From the cell containing the given text, extract its center point as (x, y) coordinate. 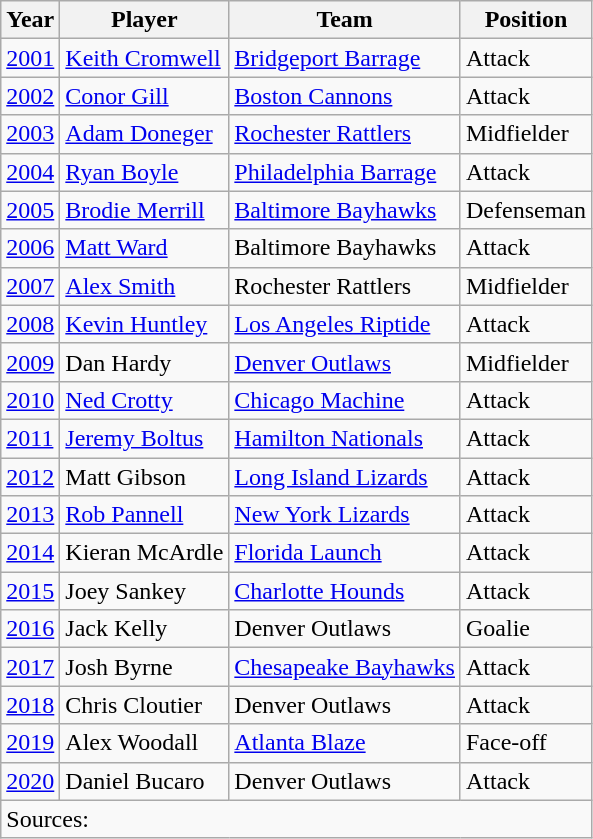
Kieran McArdle (144, 553)
2018 (30, 705)
Bridgeport Barrage (345, 58)
Joey Sankey (144, 591)
2015 (30, 591)
Alex Smith (144, 286)
New York Lizards (345, 515)
Long Island Lizards (345, 477)
2016 (30, 629)
Sources: (296, 819)
Matt Gibson (144, 477)
Florida Launch (345, 553)
Rob Pannell (144, 515)
Chesapeake Bayhawks (345, 667)
Goalie (526, 629)
2008 (30, 324)
Kevin Huntley (144, 324)
Josh Byrne (144, 667)
2010 (30, 400)
Boston Cannons (345, 96)
Chris Cloutier (144, 705)
2005 (30, 210)
Defenseman (526, 210)
Position (526, 20)
Atlanta Blaze (345, 743)
2006 (30, 248)
Adam Doneger (144, 134)
Brodie Merrill (144, 210)
2012 (30, 477)
2002 (30, 96)
Ned Crotty (144, 400)
2013 (30, 515)
Team (345, 20)
Philadelphia Barrage (345, 172)
2007 (30, 286)
2003 (30, 134)
Daniel Bucaro (144, 781)
Charlotte Hounds (345, 591)
Player (144, 20)
Los Angeles Riptide (345, 324)
Matt Ward (144, 248)
2001 (30, 58)
Alex Woodall (144, 743)
Jack Kelly (144, 629)
2020 (30, 781)
Keith Cromwell (144, 58)
2019 (30, 743)
Dan Hardy (144, 362)
2011 (30, 438)
Hamilton Nationals (345, 438)
2009 (30, 362)
Conor Gill (144, 96)
Ryan Boyle (144, 172)
Face-off (526, 743)
2004 (30, 172)
Year (30, 20)
2017 (30, 667)
2014 (30, 553)
Jeremy Boltus (144, 438)
Chicago Machine (345, 400)
